Detect which cell encompasses the target text, then output its [X, Y] center coordinate. 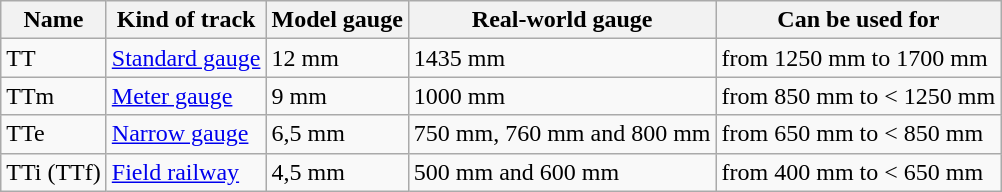
Can be used for [858, 20]
Name [54, 20]
from 1250 mm to 1700 mm [858, 58]
TT [54, 58]
4,5 mm [337, 172]
750 mm, 760 mm and 800 mm [562, 134]
500 mm and 600 mm [562, 172]
1000 mm [562, 96]
1435 mm [562, 58]
Narrow gauge [186, 134]
TTe [54, 134]
from 400 mm to < 650 mm [858, 172]
12 mm [337, 58]
TTm [54, 96]
Kind of track [186, 20]
Meter gauge [186, 96]
TTi (TTf) [54, 172]
9 mm [337, 96]
Standard gauge [186, 58]
Model gauge [337, 20]
from 850 mm to < 1250 mm [858, 96]
6,5 mm [337, 134]
Real-world gauge [562, 20]
Field railway [186, 172]
from 650 mm to < 850 mm [858, 134]
